Search for the cell housing the specified text and yield its [X, Y] center coordinate. 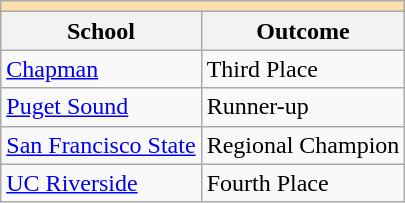
Outcome [303, 31]
Regional Champion [303, 145]
School [101, 31]
San Francisco State [101, 145]
Chapman [101, 69]
Third Place [303, 69]
Runner-up [303, 107]
Puget Sound [101, 107]
UC Riverside [101, 183]
Fourth Place [303, 183]
